Detect which cell encompasses the target text, then output its [x, y] center coordinate. 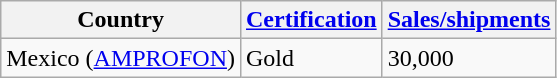
Country [121, 20]
Sales/shipments [469, 20]
30,000 [469, 58]
Gold [311, 58]
Certification [311, 20]
Mexico (AMPROFON) [121, 58]
